Pinpoint the cell where the given text exists, returning its (X, Y) midpoint coordinate. 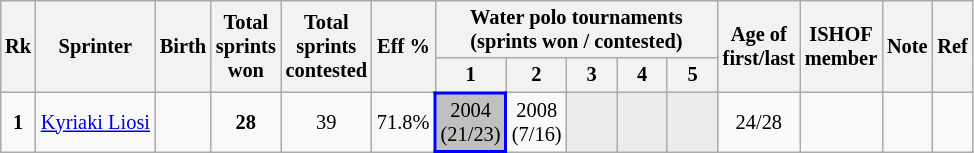
Birth (183, 46)
Water polo tournaments(sprints won / contested) (576, 29)
2 (536, 75)
ISHOFmember (841, 46)
39 (326, 122)
Totalsprintswon (246, 46)
Eff % (404, 46)
Ref (952, 46)
5 (692, 75)
Note (907, 46)
24/28 (759, 122)
Totalsprintscontested (326, 46)
Sprinter (96, 46)
Rk (18, 46)
71.8% (404, 122)
Kyriaki Liosi (96, 122)
2004(21/23) (470, 122)
4 (642, 75)
2008(7/16) (536, 122)
28 (246, 122)
Age offirst/last (759, 46)
3 (591, 75)
